From the cell containing the given text, extract its center point as (X, Y) coordinate. 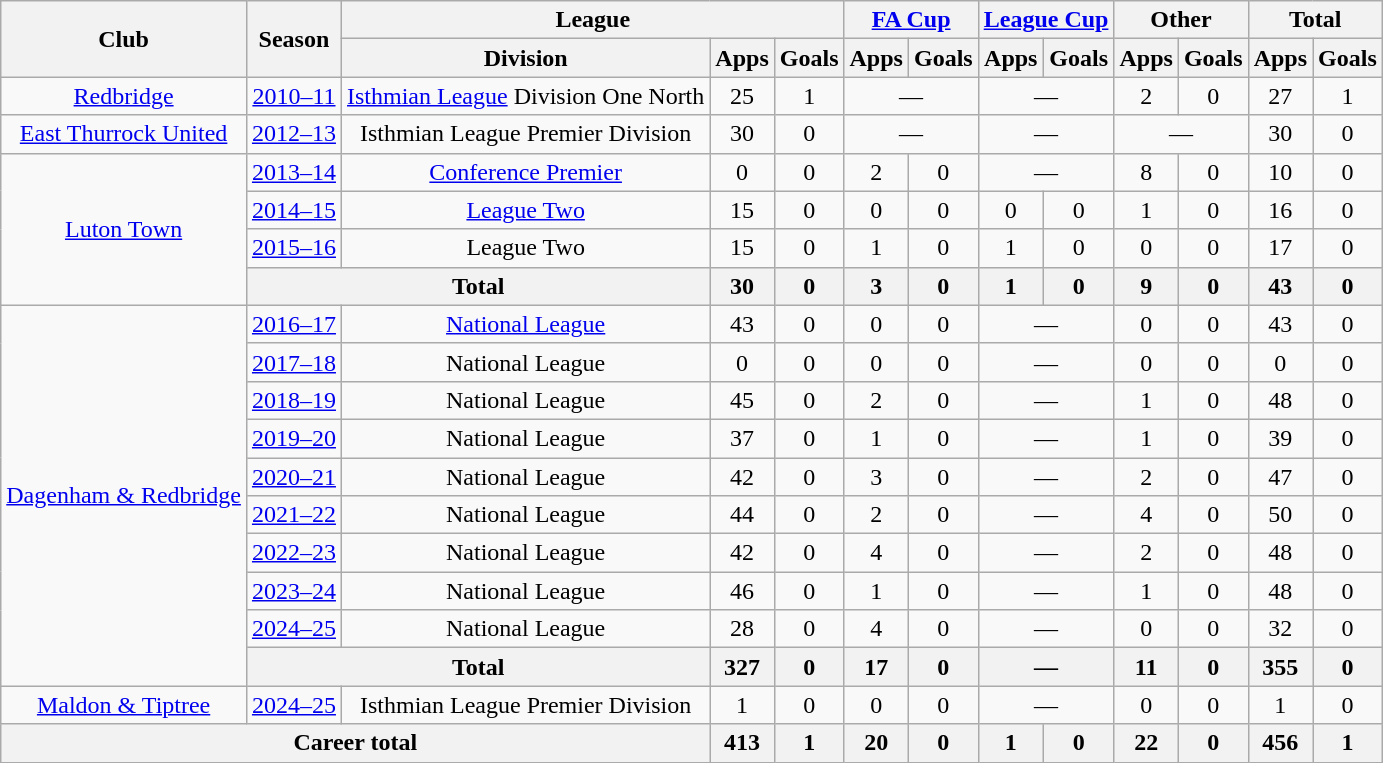
Career total (356, 743)
FA Cup (911, 20)
27 (1280, 96)
League Cup (1046, 20)
327 (742, 667)
2012–13 (294, 134)
Isthmian League Division One North (525, 96)
2010–11 (294, 96)
Division (525, 58)
Luton Town (124, 229)
2018–19 (294, 400)
2015–16 (294, 248)
2013–14 (294, 172)
50 (1280, 515)
League (592, 20)
2020–21 (294, 477)
Dagenham & Redbridge (124, 496)
37 (742, 438)
2014–15 (294, 210)
413 (742, 743)
8 (1146, 172)
46 (742, 591)
2016–17 (294, 324)
Other (1181, 20)
10 (1280, 172)
Club (124, 39)
9 (1146, 286)
2019–20 (294, 438)
Conference Premier (525, 172)
11 (1146, 667)
28 (742, 629)
44 (742, 515)
355 (1280, 667)
2017–18 (294, 362)
32 (1280, 629)
47 (1280, 477)
39 (1280, 438)
45 (742, 400)
2022–23 (294, 553)
Season (294, 39)
2023–24 (294, 591)
456 (1280, 743)
25 (742, 96)
Maldon & Tiptree (124, 705)
16 (1280, 210)
2021–22 (294, 515)
East Thurrock United (124, 134)
20 (876, 743)
Redbridge (124, 96)
22 (1146, 743)
